For the text-containing cell, return its midpoint in (x, y) coordinate format. 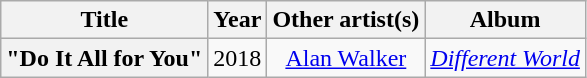
Alan Walker (346, 58)
Album (506, 20)
"Do It All for You" (104, 58)
2018 (238, 58)
Different World (506, 58)
Title (104, 20)
Year (238, 20)
Other artist(s) (346, 20)
